Extract the [X, Y] coordinate from the center of the cell holding the provided text.  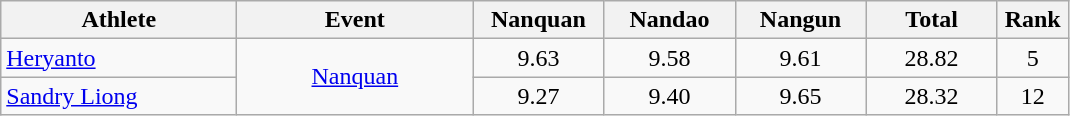
28.82 [932, 58]
Sandry Liong [119, 96]
Event [355, 20]
Nangun [800, 20]
12 [1032, 96]
Rank [1032, 20]
5 [1032, 58]
9.61 [800, 58]
9.27 [538, 96]
9.58 [670, 58]
Nandao [670, 20]
9.40 [670, 96]
Total [932, 20]
9.63 [538, 58]
9.65 [800, 96]
28.32 [932, 96]
Heryanto [119, 58]
Athlete [119, 20]
